Output the (x, y) coordinate of the center of the cell containing the given text.  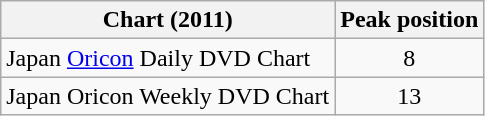
Japan Oricon Daily DVD Chart (168, 58)
13 (410, 96)
Chart (2011) (168, 20)
8 (410, 58)
Japan Oricon Weekly DVD Chart (168, 96)
Peak position (410, 20)
